Search for the cell housing the specified text and yield its [X, Y] center coordinate. 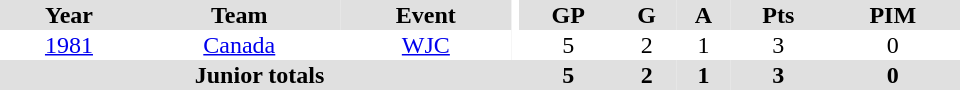
WJC [426, 45]
PIM [893, 15]
1981 [69, 45]
G [646, 15]
Event [426, 15]
Pts [778, 15]
GP [568, 15]
A [704, 15]
Team [240, 15]
Junior totals [260, 75]
Year [69, 15]
Canada [240, 45]
